Find where the given text appears and provide that cell's center as (X, Y) coordinate. 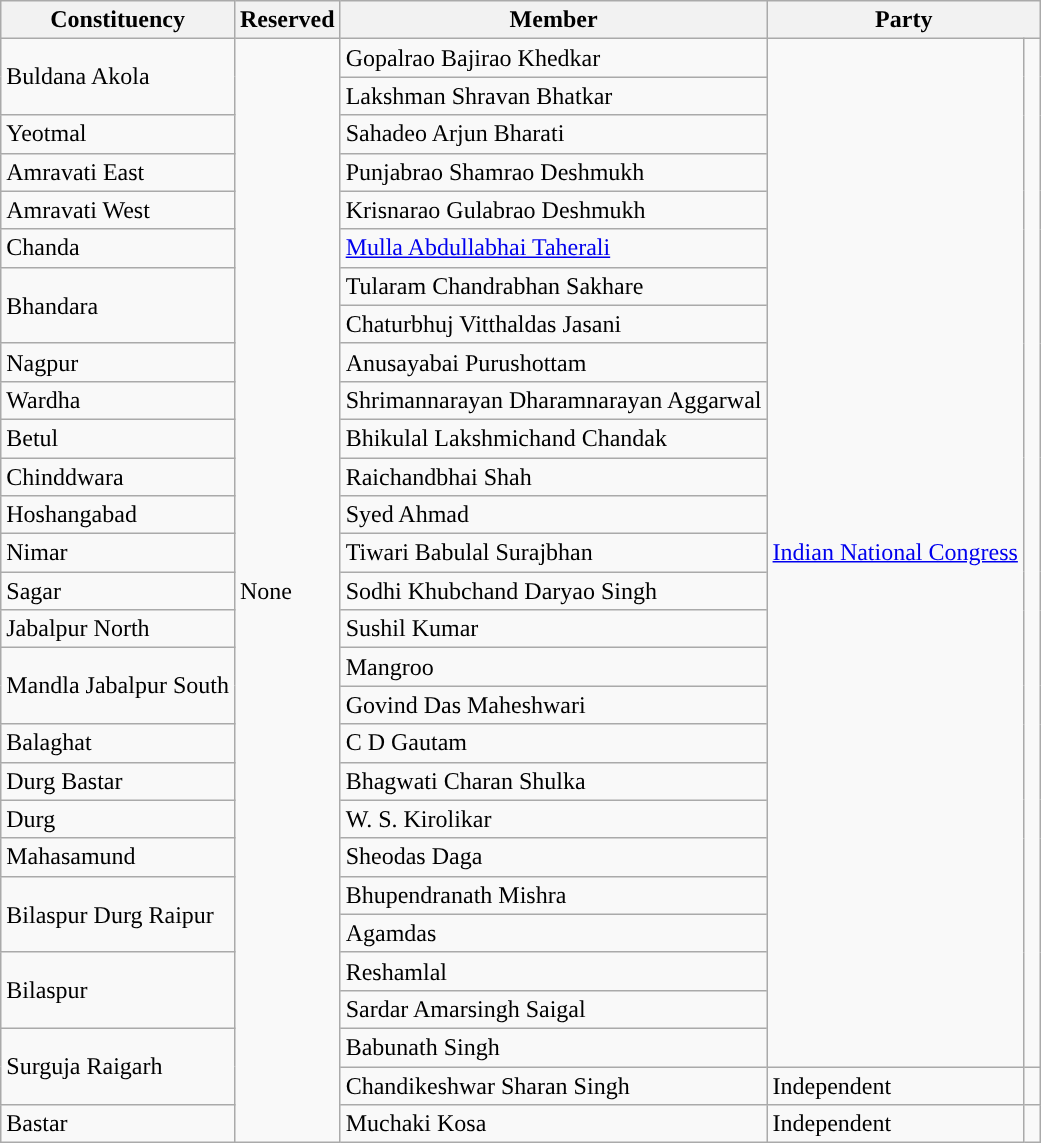
Balaghat (118, 743)
Chinddwara (118, 477)
Babunath Singh (554, 1047)
Punjabrao Shamrao Deshmukh (554, 172)
None (287, 591)
Surguja Raigarh (118, 1066)
Jabalpur North (118, 629)
Amravati East (118, 172)
Mulla Abdullabhai Taherali (554, 248)
Nagpur (118, 362)
Mahasamund (118, 857)
Govind Das Maheshwari (554, 705)
Chandikeshwar Sharan Singh (554, 1085)
Anusayabai Purushottam (554, 362)
Gopalrao Bajirao Khedkar (554, 58)
Chaturbhuj Vitthaldas Jasani (554, 324)
W. S. Kirolikar (554, 819)
Wardha (118, 400)
Sushil Kumar (554, 629)
Chanda (118, 248)
Bhikulal Lakshmichand Chandak (554, 438)
C D Gautam (554, 743)
Bhagwati Charan Shulka (554, 781)
Hoshangabad (118, 515)
Agamdas (554, 933)
Tularam Chandrabhan Sakhare (554, 286)
Buldana Akola (118, 77)
Bastar (118, 1124)
Muchaki Kosa (554, 1124)
Sahadeo Arjun Bharati (554, 134)
Amravati West (118, 210)
Indian National Congress (895, 553)
Durg Bastar (118, 781)
Syed Ahmad (554, 515)
Bhupendranath Mishra (554, 895)
Betul (118, 438)
Mandla Jabalpur South (118, 686)
Nimar (118, 553)
Sodhi Khubchand Daryao Singh (554, 591)
Durg (118, 819)
Mangroo (554, 667)
Yeotmal (118, 134)
Raichandbhai Shah (554, 477)
Sagar (118, 591)
Bilaspur (118, 990)
Lakshman Shravan Bhatkar (554, 96)
Reserved (287, 20)
Sardar Amarsingh Saigal (554, 1009)
Shrimannarayan Dharamnarayan Aggarwal (554, 400)
Tiwari Babulal Surajbhan (554, 553)
Bilaspur Durg Raipur (118, 914)
Krisnarao Gulabrao Deshmukh (554, 210)
Party (904, 20)
Reshamlal (554, 971)
Bhandara (118, 305)
Constituency (118, 20)
Member (554, 20)
Sheodas Daga (554, 857)
